Capture the cell that displays the provided text and extract its [X, Y] central coordinate. 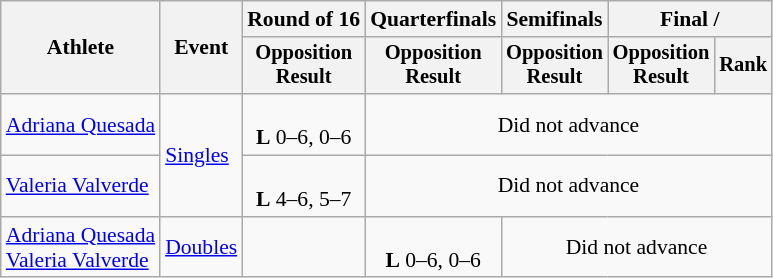
L 4–6, 5–7 [304, 186]
Final / [690, 19]
Athlete [80, 48]
Doubles [201, 248]
Quarterfinals [433, 19]
Rank [743, 66]
Adriana Quesada [80, 124]
Singles [201, 155]
Round of 16 [304, 19]
Valeria Valverde [80, 186]
Semifinals [554, 19]
Adriana QuesadaValeria Valverde [80, 248]
Event [201, 48]
